Locate the cell with the specified text and output its (X, Y) center coordinate. 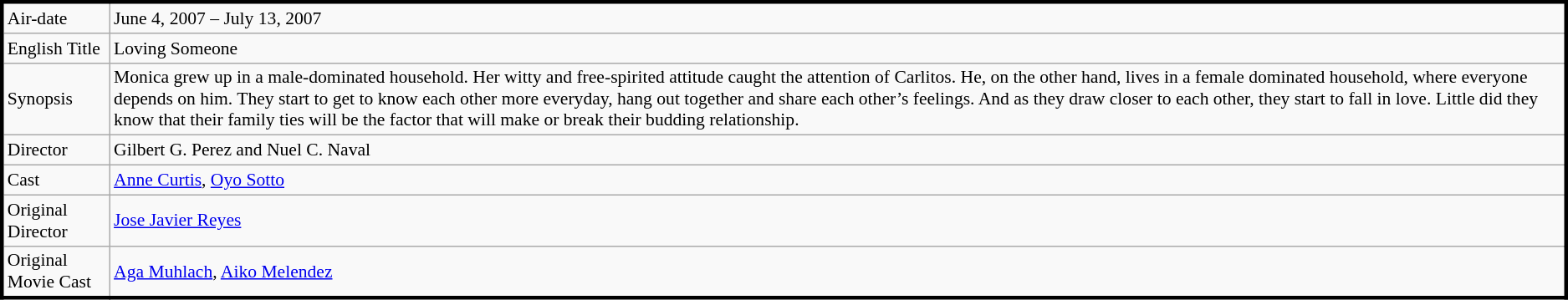
Synopsis (55, 99)
English Title (55, 48)
Director (55, 150)
Anne Curtis, Oyo Sotto (838, 181)
June 4, 2007 – July 13, 2007 (838, 18)
Jose Javier Reyes (838, 221)
Aga Muhlach, Aiko Melendez (838, 272)
Original Movie Cast (55, 272)
Loving Someone (838, 48)
Original Director (55, 221)
Cast (55, 181)
Air-date (55, 18)
Gilbert G. Perez and Nuel C. Naval (838, 150)
